Find where the given text appears and provide that cell's center as (X, Y) coordinate. 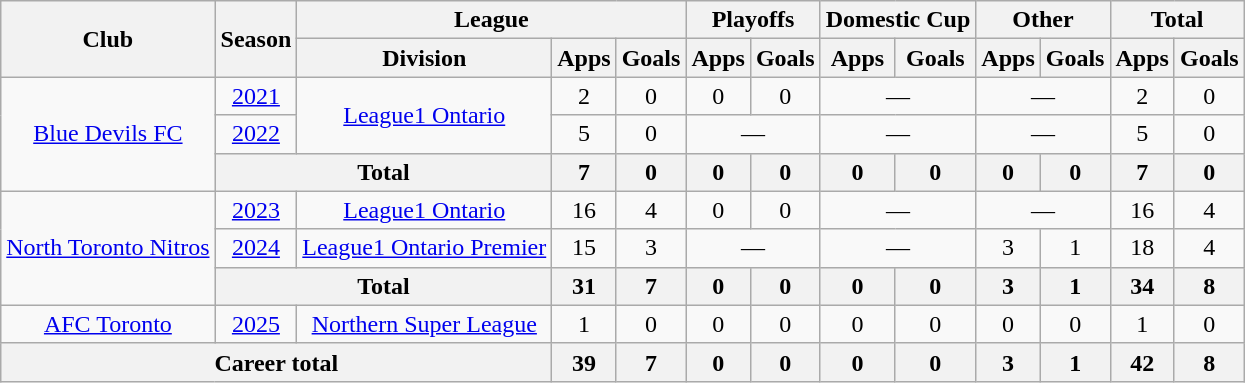
2022 (256, 134)
2021 (256, 96)
League (492, 20)
North Toronto Nitros (108, 248)
Domestic Cup (898, 20)
42 (1142, 362)
2023 (256, 210)
2025 (256, 324)
League1 Ontario Premier (424, 248)
Other (1043, 20)
2024 (256, 248)
Club (108, 39)
18 (1142, 248)
15 (584, 248)
31 (584, 286)
Playoffs (753, 20)
39 (584, 362)
Blue Devils FC (108, 134)
34 (1142, 286)
Division (424, 58)
Career total (276, 362)
AFC Toronto (108, 324)
Northern Super League (424, 324)
Season (256, 39)
